Return [x, y] of the center of cell containing provided text 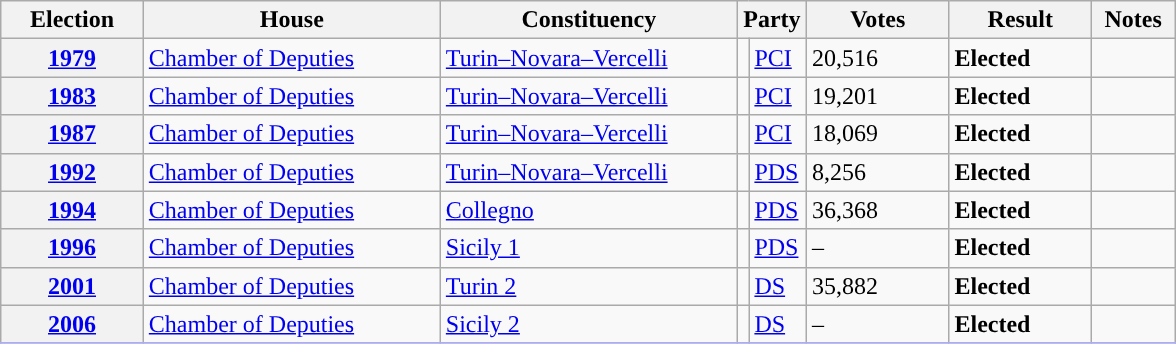
1996 [72, 248]
35,882 [878, 286]
Sicily 1 [588, 248]
1979 [72, 58]
36,368 [878, 210]
Notes [1134, 20]
1994 [72, 210]
1983 [72, 96]
Turin 2 [588, 286]
Constituency [588, 20]
20,516 [878, 58]
1987 [72, 134]
Party [772, 20]
Votes [878, 20]
Collegno [588, 210]
Sicily 2 [588, 324]
2001 [72, 286]
18,069 [878, 134]
2006 [72, 324]
19,201 [878, 96]
Election [72, 20]
8,256 [878, 172]
House [292, 20]
Result [1020, 20]
1992 [72, 172]
